Output the [X, Y] coordinate of the center of the cell containing the given text.  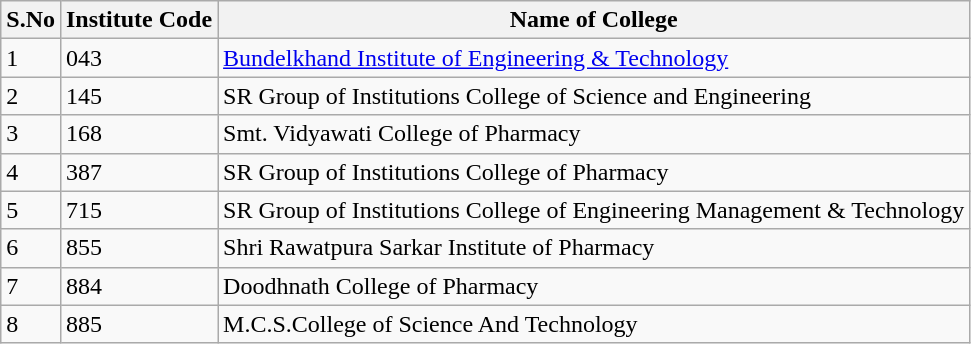
8 [31, 324]
Smt. Vidyawati College of Pharmacy [594, 134]
M.C.S.College of Science And Technology [594, 324]
Shri Rawatpura Sarkar Institute of Pharmacy [594, 248]
855 [138, 248]
715 [138, 210]
387 [138, 172]
1 [31, 58]
884 [138, 286]
Name of College [594, 20]
SR Group of Institutions College of Pharmacy [594, 172]
3 [31, 134]
SR Group of Institutions College of Science and Engineering [594, 96]
145 [138, 96]
043 [138, 58]
S.No [31, 20]
6 [31, 248]
Institute Code [138, 20]
Doodhnath College of Pharmacy [594, 286]
5 [31, 210]
Bundelkhand Institute of Engineering & Technology [594, 58]
885 [138, 324]
4 [31, 172]
7 [31, 286]
SR Group of Institutions College of Engineering Management & Technology [594, 210]
168 [138, 134]
2 [31, 96]
